Locate the cell with the specified text and output its [X, Y] center coordinate. 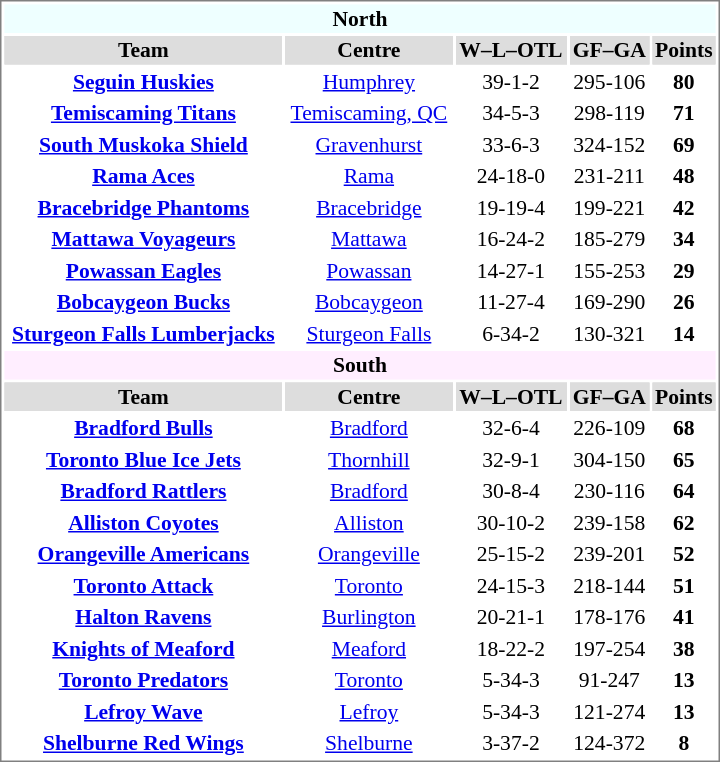
199-221 [609, 208]
20-21-1 [510, 617]
6-34-2 [510, 334]
Temiscaming, QC [368, 113]
155-253 [609, 270]
185-279 [609, 239]
130-321 [609, 334]
18-22-2 [510, 648]
Powassan [368, 270]
295-106 [609, 82]
Shelburne [368, 743]
33-6-3 [510, 144]
14 [684, 334]
Bobcaygeon Bucks [143, 302]
19-19-4 [510, 208]
Alliston [368, 522]
38 [684, 648]
Seguin Huskies [143, 82]
121-274 [609, 712]
91-247 [609, 680]
48 [684, 176]
8 [684, 743]
68 [684, 428]
169-290 [609, 302]
51 [684, 586]
324-152 [609, 144]
298-119 [609, 113]
34 [684, 239]
Knights of Meaford [143, 648]
Powassan Eagles [143, 270]
Temiscaming Titans [143, 113]
Toronto Predators [143, 680]
239-158 [609, 522]
Alliston Coyotes [143, 522]
39-1-2 [510, 82]
178-176 [609, 617]
Orangeville Americans [143, 554]
14-27-1 [510, 270]
239-201 [609, 554]
Lefroy Wave [143, 712]
71 [684, 113]
30-10-2 [510, 522]
197-254 [609, 648]
218-144 [609, 586]
Orangeville [368, 554]
124-372 [609, 743]
Bradford Rattlers [143, 491]
42 [684, 208]
Toronto Attack [143, 586]
Toronto Blue Ice Jets [143, 460]
Rama Aces [143, 176]
24-15-3 [510, 586]
Bracebridge [368, 208]
Gravenhurst [368, 144]
Burlington [368, 617]
230-116 [609, 491]
16-24-2 [510, 239]
80 [684, 82]
Rama [368, 176]
Thornhill [368, 460]
24-18-0 [510, 176]
South [360, 365]
Mattawa Voyageurs [143, 239]
11-27-4 [510, 302]
Bobcaygeon [368, 302]
Mattawa [368, 239]
32-6-4 [510, 428]
69 [684, 144]
3-37-2 [510, 743]
Halton Ravens [143, 617]
32-9-1 [510, 460]
34-5-3 [510, 113]
29 [684, 270]
Meaford [368, 648]
25-15-2 [510, 554]
Lefroy [368, 712]
226-109 [609, 428]
South Muskoka Shield [143, 144]
62 [684, 522]
304-150 [609, 460]
64 [684, 491]
30-8-4 [510, 491]
Shelburne Red Wings [143, 743]
52 [684, 554]
Bracebridge Phantoms [143, 208]
Humphrey [368, 82]
Sturgeon Falls [368, 334]
Bradford Bulls [143, 428]
Sturgeon Falls Lumberjacks [143, 334]
North [360, 18]
26 [684, 302]
65 [684, 460]
231-211 [609, 176]
41 [684, 617]
